Detect which cell encompasses the target text, then output its (X, Y) center coordinate. 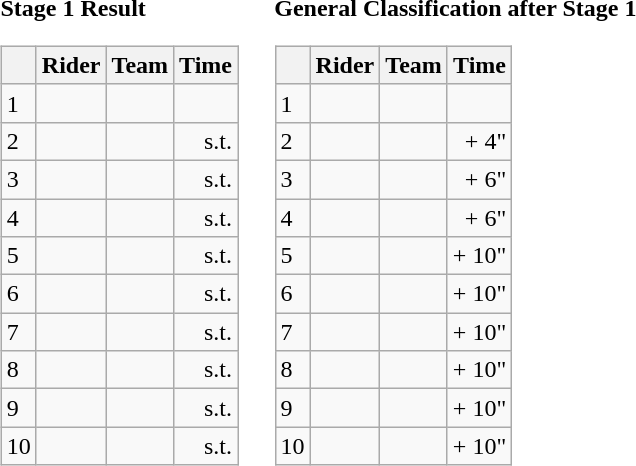
+ 4" (479, 141)
